Return [X, Y] of the center of cell containing provided text 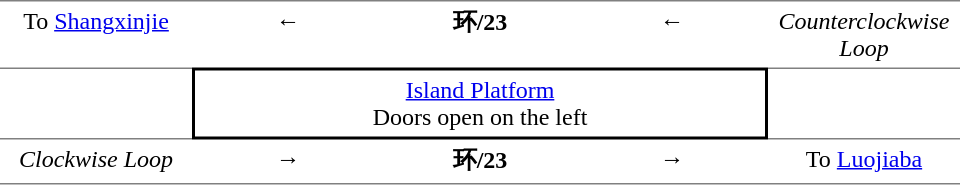
To Shangxinjie [96, 34]
Clockwise Loop [96, 162]
Island PlatformDoors open on the left [480, 104]
Counterclockwise Loop [864, 34]
To Luojiaba [864, 162]
